Search for the cell housing the specified text and yield its (x, y) center coordinate. 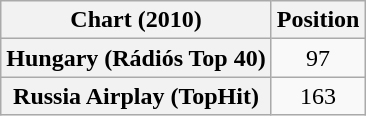
Chart (2010) (136, 20)
Position (318, 20)
97 (318, 58)
163 (318, 96)
Russia Airplay (TopHit) (136, 96)
Hungary (Rádiós Top 40) (136, 58)
